Detect which cell encompasses the target text, then output its (x, y) center coordinate. 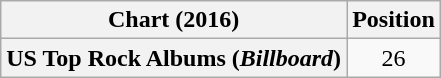
26 (394, 58)
US Top Rock Albums (Billboard) (174, 58)
Position (394, 20)
Chart (2016) (174, 20)
